For the text-containing cell, return its midpoint in (X, Y) coordinate format. 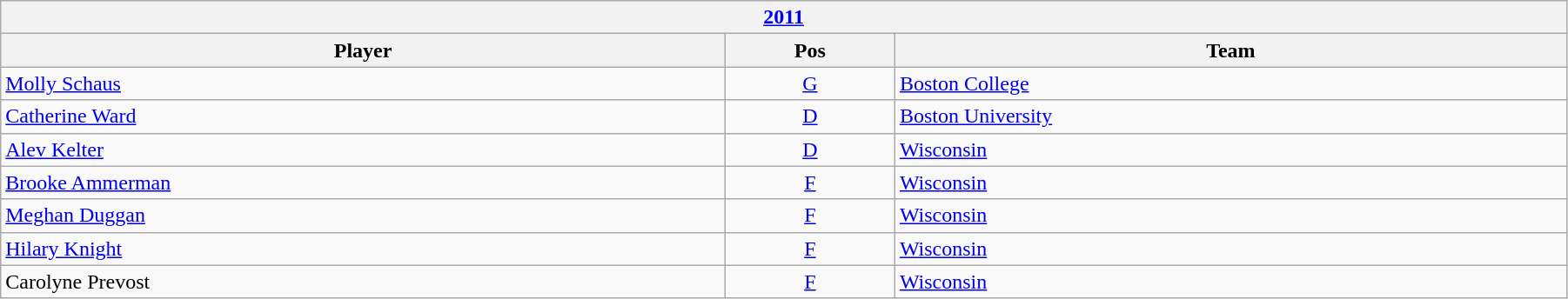
Molly Schaus (364, 83)
Hilary Knight (364, 249)
Catherine Ward (364, 116)
2011 (784, 17)
G (809, 83)
Alev Kelter (364, 149)
Boston University (1230, 116)
Brooke Ammerman (364, 183)
Pos (809, 50)
Team (1230, 50)
Meghan Duggan (364, 216)
Boston College (1230, 83)
Carolyne Prevost (364, 282)
Player (364, 50)
